Extract the (X, Y) coordinate from the center of the cell holding the provided text.  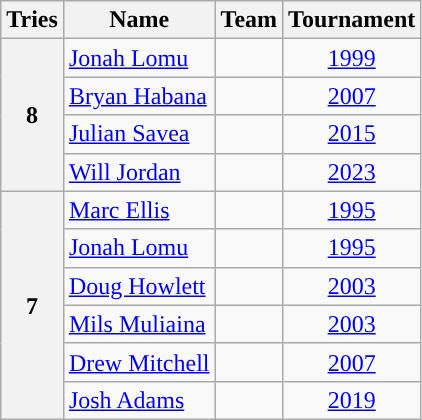
Julian Savea (139, 134)
Josh Adams (139, 400)
8 (32, 115)
Bryan Habana (139, 96)
Drew Mitchell (139, 362)
Team (249, 20)
2015 (352, 134)
Tries (32, 20)
Name (139, 20)
7 (32, 305)
2023 (352, 172)
Doug Howlett (139, 286)
Mils Muliaina (139, 324)
Marc Ellis (139, 210)
Will Jordan (139, 172)
1999 (352, 58)
2019 (352, 400)
Tournament (352, 20)
